Determine the [x, y] coordinate at the center of the cell enclosing the given text.  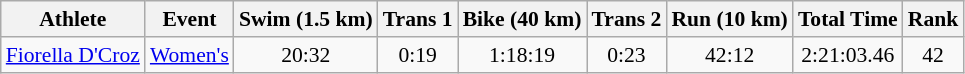
Bike (40 km) [522, 19]
Athlete [73, 19]
1:18:19 [522, 55]
2:21:03.46 [848, 55]
Swim (1.5 km) [306, 19]
0:19 [418, 55]
20:32 [306, 55]
Trans 1 [418, 19]
Trans 2 [626, 19]
Fiorella D'Croz [73, 55]
42 [934, 55]
0:23 [626, 55]
Rank [934, 19]
Women's [190, 55]
Run (10 km) [729, 19]
Total Time [848, 19]
Event [190, 19]
42:12 [729, 55]
